Output the (X, Y) coordinate of the center of the cell containing the given text.  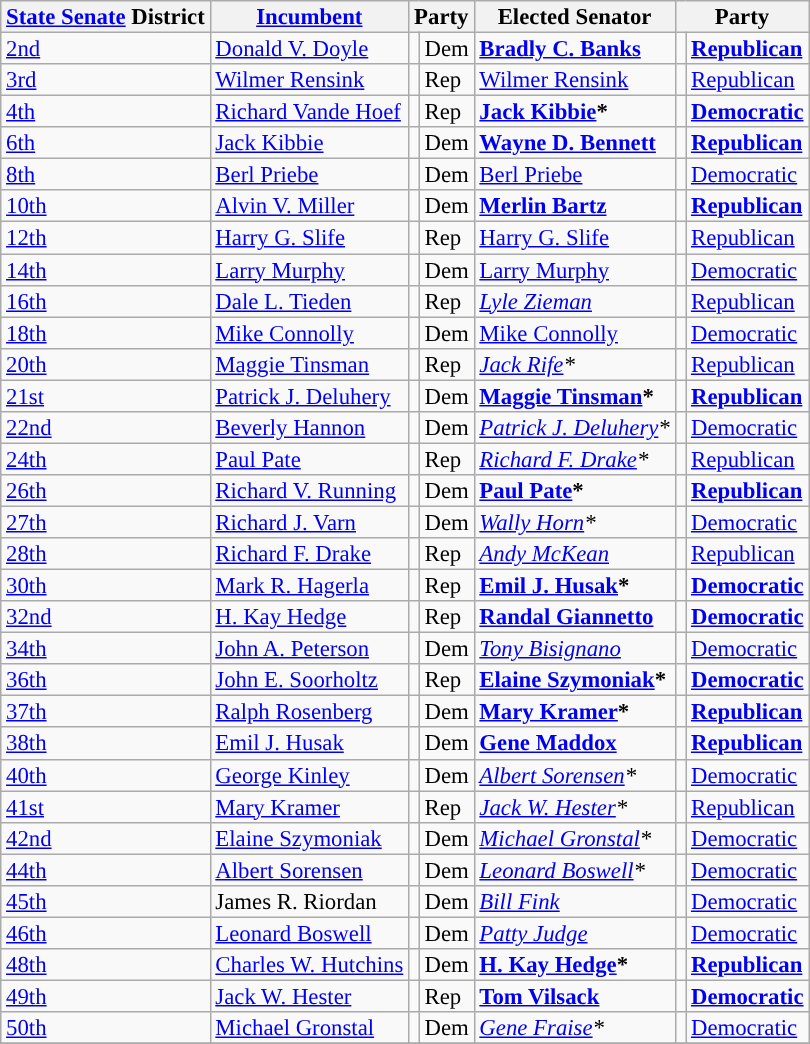
38th (106, 744)
Incumbent (310, 17)
Randal Giannetto (574, 617)
Bill Fink (574, 902)
22nd (106, 428)
Donald V. Doyle (310, 49)
Jack W. Hester (310, 996)
Richard V. Running (310, 491)
48th (106, 965)
10th (106, 206)
Dale L. Tieden (310, 301)
Albert Sorensen* (574, 775)
Paul Pate (310, 459)
Charles W. Hutchins (310, 965)
45th (106, 902)
George Kinley (310, 775)
8th (106, 175)
Mary Kramer* (574, 712)
4th (106, 112)
Richard Vande Hoef (310, 112)
Elaine Szymoniak (310, 838)
Elaine Szymoniak* (574, 680)
Patrick J. Deluhery* (574, 428)
Leonard Boswell (310, 933)
14th (106, 270)
Richard J. Varn (310, 522)
Patty Judge (574, 933)
42nd (106, 838)
44th (106, 870)
Jack Kibbie* (574, 112)
H. Kay Hedge (310, 617)
36th (106, 680)
H. Kay Hedge* (574, 965)
Emil J. Husak (310, 744)
27th (106, 522)
Lyle Zieman (574, 301)
2nd (106, 49)
16th (106, 301)
Jack Kibbie (310, 143)
Emil J. Husak* (574, 586)
Gene Fraise* (574, 1028)
18th (106, 333)
49th (106, 996)
Jack W. Hester* (574, 807)
Maggie Tinsman* (574, 396)
41st (106, 807)
6th (106, 143)
46th (106, 933)
Bradly C. Banks (574, 49)
28th (106, 554)
24th (106, 459)
Andy McKean (574, 554)
Tony Bisignano (574, 649)
Elected Senator (574, 17)
Michael Gronstal (310, 1028)
Patrick J. Deluhery (310, 396)
37th (106, 712)
Merlin Bartz (574, 206)
3rd (106, 80)
Gene Maddox (574, 744)
20th (106, 364)
34th (106, 649)
Albert Sorensen (310, 870)
John E. Soorholtz (310, 680)
32nd (106, 617)
Jack Rife* (574, 364)
30th (106, 586)
Richard F. Drake (310, 554)
Wayne D. Bennett (574, 143)
Paul Pate* (574, 491)
Beverly Hannon (310, 428)
State Senate District (106, 17)
Mark R. Hagerla (310, 586)
Wally Horn* (574, 522)
26th (106, 491)
James R. Riordan (310, 902)
50th (106, 1028)
12th (106, 238)
John A. Peterson (310, 649)
Maggie Tinsman (310, 364)
Tom Vilsack (574, 996)
Leonard Boswell* (574, 870)
Michael Gronstal* (574, 838)
Richard F. Drake* (574, 459)
40th (106, 775)
21st (106, 396)
Ralph Rosenberg (310, 712)
Mary Kramer (310, 807)
Alvin V. Miller (310, 206)
